Extract the (x, y) coordinate from the center of the cell holding the provided text.  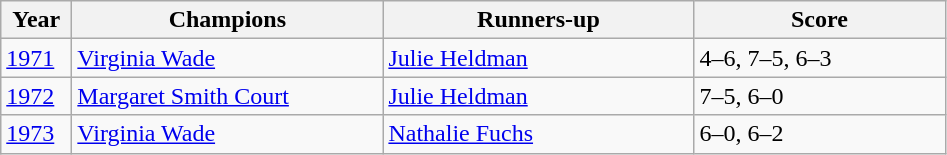
Champions (228, 20)
Year (36, 20)
Score (820, 20)
1973 (36, 134)
7–5, 6–0 (820, 96)
1971 (36, 58)
4–6, 7–5, 6–3 (820, 58)
Margaret Smith Court (228, 96)
Nathalie Fuchs (538, 134)
6–0, 6–2 (820, 134)
1972 (36, 96)
Runners-up (538, 20)
